Find where the given text appears and provide that cell's center as [x, y] coordinate. 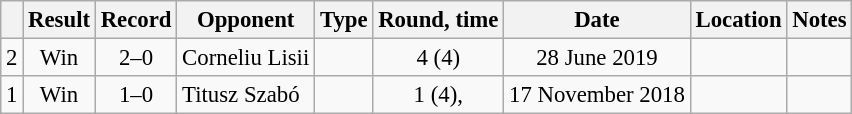
4 (4) [438, 58]
Opponent [246, 20]
Type [344, 20]
Notes [820, 20]
Corneliu Lisii [246, 58]
1 (4), [438, 95]
2–0 [136, 58]
Titusz Szabó [246, 95]
17 November 2018 [597, 95]
1–0 [136, 95]
Result [60, 20]
28 June 2019 [597, 58]
Date [597, 20]
Record [136, 20]
Round, time [438, 20]
2 [12, 58]
Location [738, 20]
1 [12, 95]
